Find where the given text appears and provide that cell's center as [X, Y] coordinate. 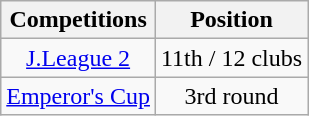
11th / 12 clubs [231, 58]
Competitions [78, 20]
3rd round [231, 96]
Position [231, 20]
Emperor's Cup [78, 96]
J.League 2 [78, 58]
